For the text-containing cell, return its midpoint in (x, y) coordinate format. 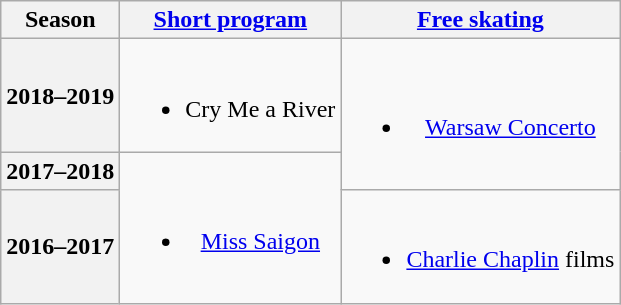
Cry Me a River (230, 96)
Short program (230, 20)
Charlie Chaplin films (480, 246)
Free skating (480, 20)
Season (60, 20)
Miss Saigon (230, 228)
Warsaw Concerto (480, 114)
2018–2019 (60, 96)
2016–2017 (60, 246)
2017–2018 (60, 171)
